Locate the cell with the specified text and output its (x, y) center coordinate. 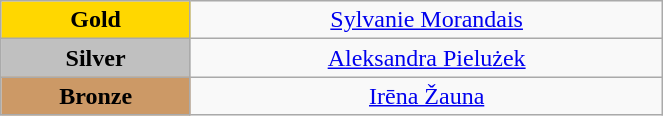
Silver (96, 58)
Bronze (96, 96)
Sylvanie Morandais (426, 20)
Gold (96, 20)
Irēna Žauna (426, 96)
Aleksandra Pielużek (426, 58)
